Capture the cell that displays the provided text and extract its (X, Y) central coordinate. 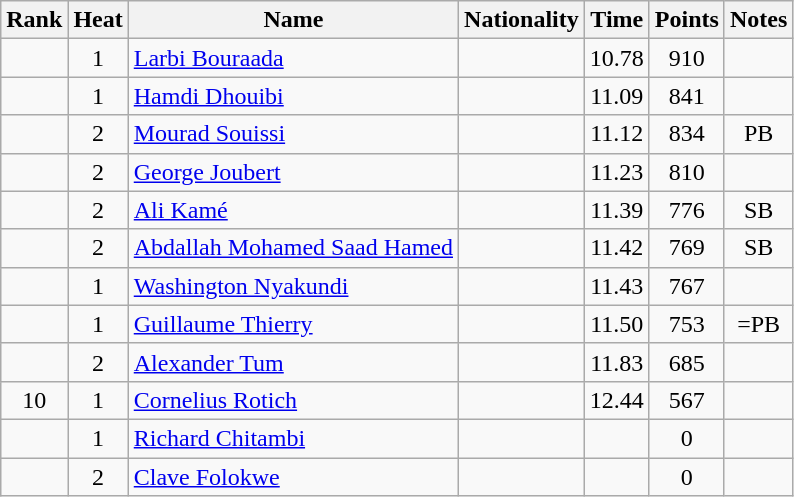
776 (686, 210)
Ali Kamé (293, 210)
Guillaume Thierry (293, 324)
11.42 (616, 248)
Hamdi Dhouibi (293, 96)
769 (686, 248)
PB (758, 134)
11.39 (616, 210)
11.12 (616, 134)
Mourad Souissi (293, 134)
11.43 (616, 286)
11.09 (616, 96)
Richard Chitambi (293, 438)
767 (686, 286)
12.44 (616, 400)
Abdallah Mohamed Saad Hamed (293, 248)
Time (616, 20)
841 (686, 96)
567 (686, 400)
Alexander Tum (293, 362)
Washington Nyakundi (293, 286)
Cornelius Rotich (293, 400)
11.83 (616, 362)
Heat (98, 20)
910 (686, 58)
Clave Folokwe (293, 477)
685 (686, 362)
11.50 (616, 324)
Points (686, 20)
Nationality (522, 20)
753 (686, 324)
=PB (758, 324)
10.78 (616, 58)
10 (34, 400)
810 (686, 172)
George Joubert (293, 172)
Rank (34, 20)
Larbi Bouraada (293, 58)
834 (686, 134)
11.23 (616, 172)
Notes (758, 20)
Name (293, 20)
